Locate the cell with the specified text and output its (X, Y) center coordinate. 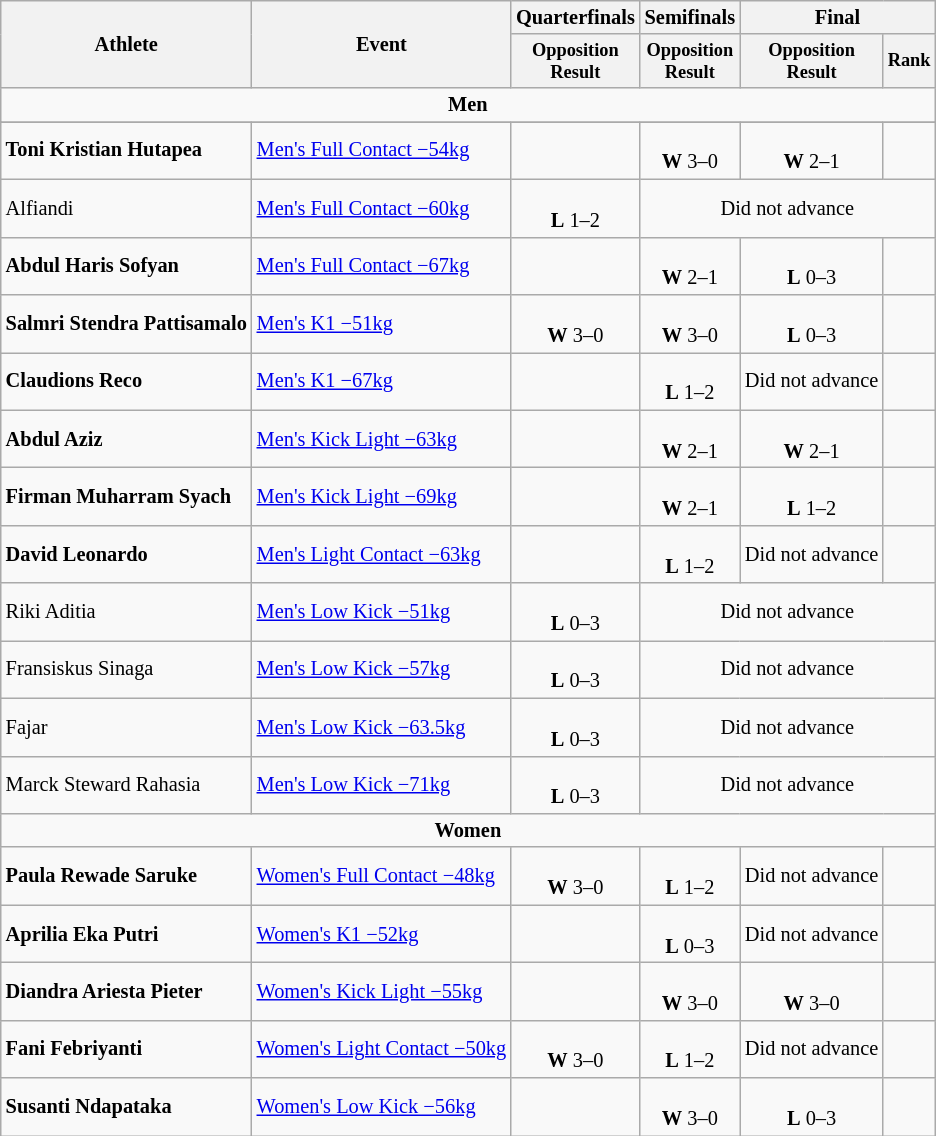
Women's Full Contact −48kg (382, 876)
Fani Febriyanti (126, 1049)
Diandra Ariesta Pieter (126, 991)
Fajar (126, 727)
Final (838, 17)
Alfiandi (126, 208)
Men (468, 105)
Abdul Haris Sofyan (126, 266)
Abdul Aziz (126, 439)
Claudions Reco (126, 381)
Semifinals (690, 17)
Quarterfinals (576, 17)
Women's K1 −52kg (382, 934)
Women (468, 830)
Salmri Stendra Pattisamalo (126, 323)
Men's Low Kick −71kg (382, 785)
Susanti Ndapataka (126, 1107)
Men's Kick Light −69kg (382, 496)
Women's Kick Light −55kg (382, 991)
Men's K1 −67kg (382, 381)
Men's Full Contact −54kg (382, 150)
Men's Low Kick −63.5kg (382, 727)
Aprilia Eka Putri (126, 934)
Rank (909, 61)
David Leonardo (126, 554)
Firman Muharram Syach (126, 496)
Marck Steward Rahasia (126, 785)
Paula Rewade Saruke (126, 876)
Men's K1 −51kg (382, 323)
Men's Low Kick −57kg (382, 669)
Men's Light Contact −63kg (382, 554)
Event (382, 44)
Men's Full Contact −67kg (382, 266)
Riki Aditia (126, 612)
Men's Low Kick −51kg (382, 612)
Fransiskus Sinaga (126, 669)
Women's Light Contact −50kg (382, 1049)
Men's Kick Light −63kg (382, 439)
Toni Kristian Hutapea (126, 150)
Women's Low Kick −56kg (382, 1107)
Athlete (126, 44)
Men's Full Contact −60kg (382, 208)
